Search for the cell housing the specified text and yield its (x, y) center coordinate. 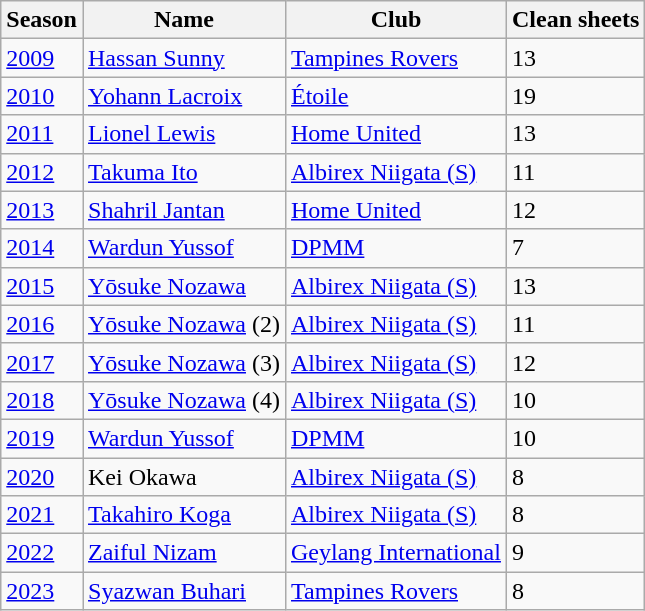
2013 (42, 210)
Shahril Jantan (184, 210)
Hassan Sunny (184, 58)
2012 (42, 172)
2019 (42, 438)
2017 (42, 362)
Zaiful Nizam (184, 553)
Yōsuke Nozawa (2) (184, 324)
Kei Okawa (184, 477)
2014 (42, 248)
2011 (42, 134)
2010 (42, 96)
Club (396, 20)
2018 (42, 400)
Yōsuke Nozawa (4) (184, 400)
2009 (42, 58)
Takahiro Koga (184, 515)
Étoile (396, 96)
9 (575, 553)
Syazwan Buhari (184, 591)
2021 (42, 515)
19 (575, 96)
2020 (42, 477)
Name (184, 20)
2016 (42, 324)
2022 (42, 553)
2015 (42, 286)
Lionel Lewis (184, 134)
7 (575, 248)
Takuma Ito (184, 172)
Yohann Lacroix (184, 96)
Geylang International (396, 553)
Yōsuke Nozawa (184, 286)
Clean sheets (575, 20)
Yōsuke Nozawa (3) (184, 362)
2023 (42, 591)
Season (42, 20)
